Pinpoint the cell where the given text exists, returning its [x, y] midpoint coordinate. 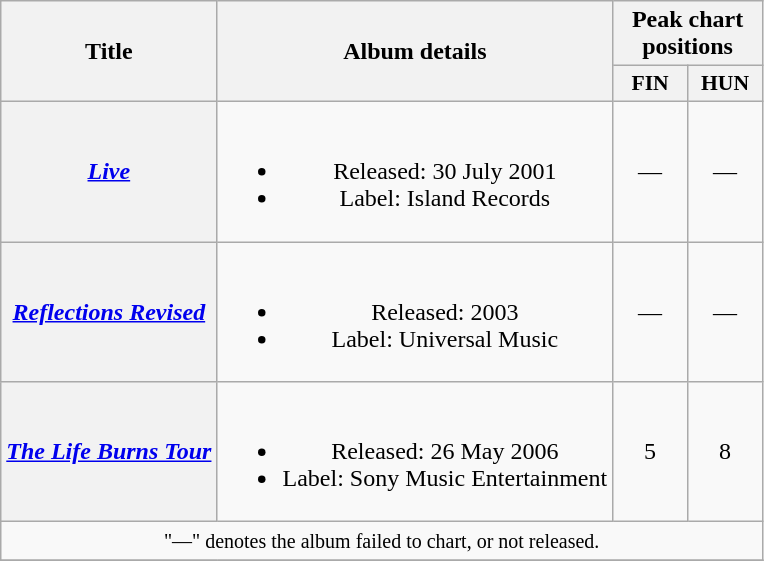
5 [650, 452]
FIN [650, 84]
Title [109, 52]
Reflections Revised [109, 312]
Released: 26 May 2006Label: Sony Music Entertainment [415, 452]
8 [726, 452]
Peak chart positions [688, 34]
"—" denotes the album failed to chart, or not released. [382, 541]
The Life Burns Tour [109, 452]
Live [109, 171]
Released: 2003Label: Universal Music [415, 312]
Album details [415, 52]
Released: 30 July 2001Label: Island Records [415, 171]
HUN [726, 84]
